For the text-containing cell, return its midpoint in [X, Y] coordinate format. 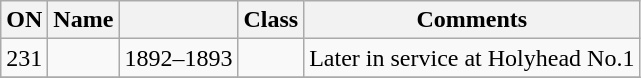
Name [84, 20]
1892–1893 [178, 58]
ON [24, 20]
Comments [472, 20]
Class [271, 20]
231 [24, 58]
Later in service at Holyhead No.1 [472, 58]
